Capture the cell that displays the provided text and extract its [x, y] central coordinate. 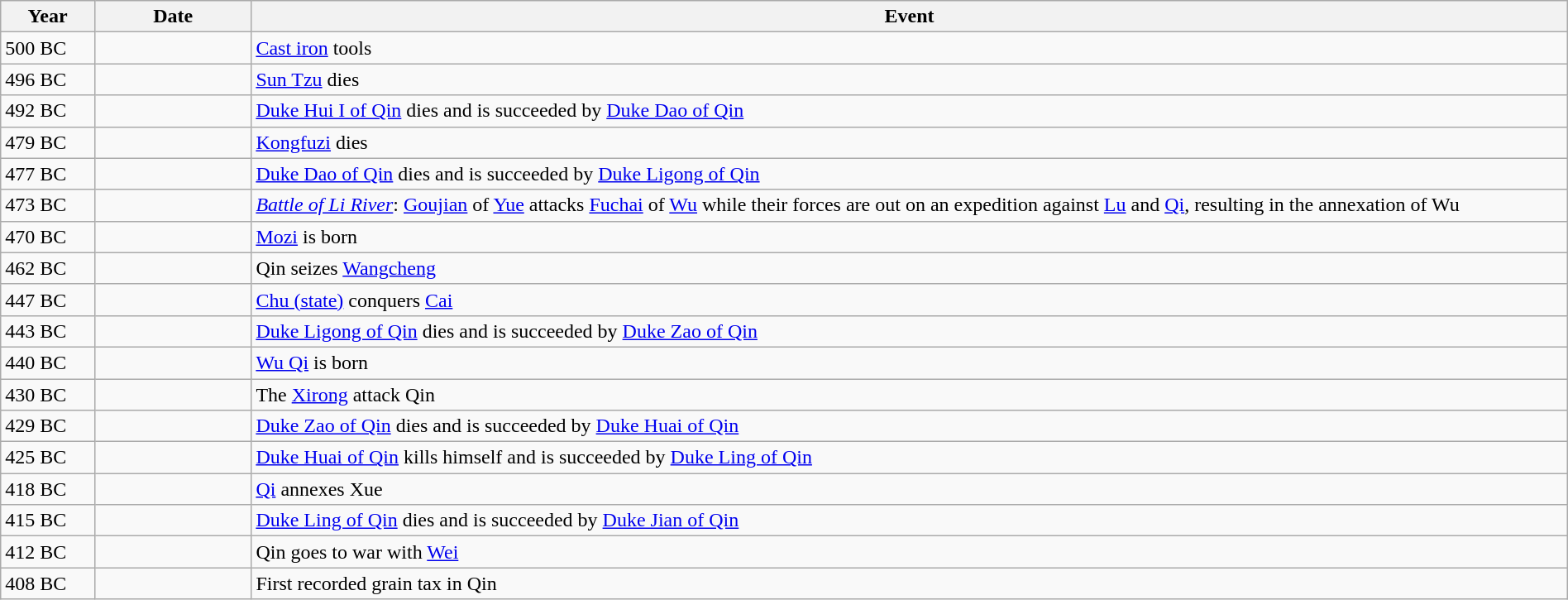
Duke Huai of Qin kills himself and is succeeded by Duke Ling of Qin [910, 458]
Qin seizes Wangcheng [910, 268]
415 BC [48, 521]
462 BC [48, 268]
Duke Dao of Qin dies and is succeeded by Duke Ligong of Qin [910, 174]
Qi annexes Xue [910, 489]
First recorded grain tax in Qin [910, 583]
429 BC [48, 426]
443 BC [48, 331]
Duke Ling of Qin dies and is succeeded by Duke Jian of Qin [910, 521]
479 BC [48, 142]
Kongfuzi dies [910, 142]
Year [48, 17]
Date [172, 17]
477 BC [48, 174]
425 BC [48, 458]
412 BC [48, 552]
496 BC [48, 79]
Mozi is born [910, 237]
Chu (state) conquers Cai [910, 300]
447 BC [48, 300]
Cast iron tools [910, 48]
Duke Zao of Qin dies and is succeeded by Duke Huai of Qin [910, 426]
492 BC [48, 111]
408 BC [48, 583]
418 BC [48, 489]
473 BC [48, 205]
430 BC [48, 395]
The Xirong attack Qin [910, 395]
500 BC [48, 48]
Event [910, 17]
Qin goes to war with Wei [910, 552]
440 BC [48, 362]
Wu Qi is born [910, 362]
Duke Hui I of Qin dies and is succeeded by Duke Dao of Qin [910, 111]
470 BC [48, 237]
Sun Tzu dies [910, 79]
Duke Ligong of Qin dies and is succeeded by Duke Zao of Qin [910, 331]
